Identify which cell holds the provided text, then report its (X, Y) central coordinate. 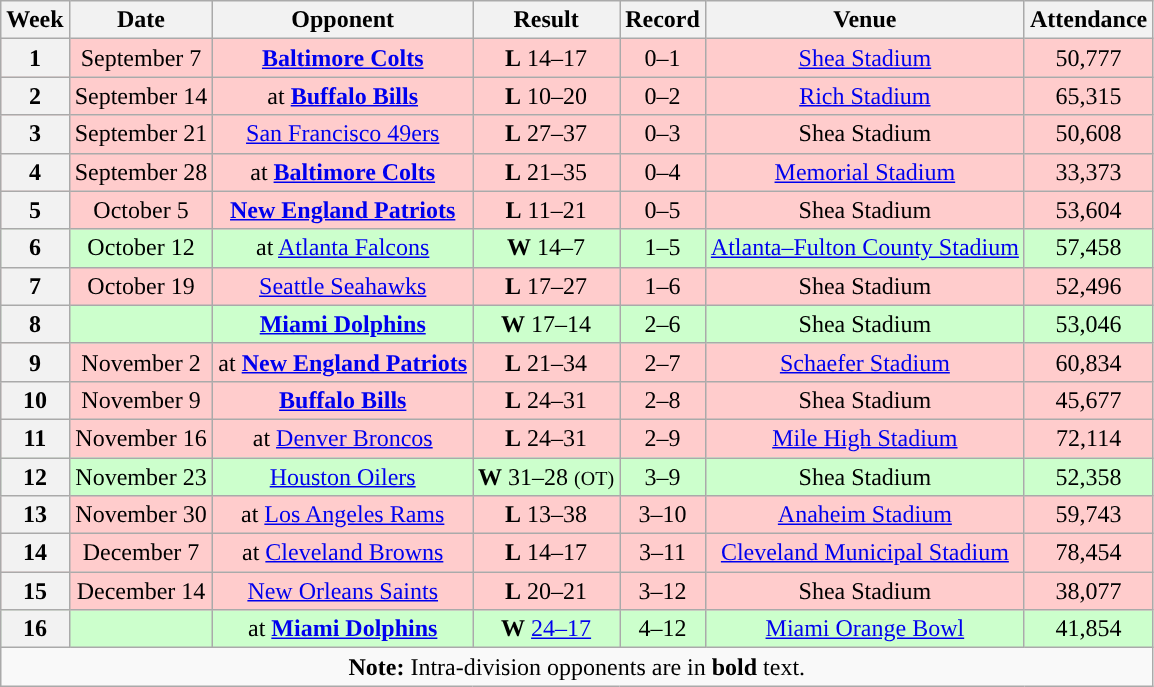
0–4 (663, 172)
New Orleans Saints (343, 591)
L 27–37 (546, 134)
W 24–17 (546, 629)
50,777 (1088, 58)
L 17–27 (546, 286)
September 14 (141, 96)
0–1 (663, 58)
Houston Oilers (343, 477)
at New England Patriots (343, 362)
4–12 (663, 629)
11 (35, 438)
San Francisco 49ers (343, 134)
at Miami Dolphins (343, 629)
Miami Dolphins (343, 324)
52,358 (1088, 477)
60,834 (1088, 362)
10 (35, 400)
Record (663, 20)
L 20–21 (546, 591)
at Los Angeles Rams (343, 515)
9 (35, 362)
Result (546, 20)
57,458 (1088, 248)
October 5 (141, 210)
41,854 (1088, 629)
at Denver Broncos (343, 438)
November 30 (141, 515)
53,046 (1088, 324)
2–6 (663, 324)
1 (35, 58)
4 (35, 172)
72,114 (1088, 438)
Buffalo Bills (343, 400)
September 28 (141, 172)
Atlanta–Fulton County Stadium (864, 248)
at Buffalo Bills (343, 96)
November 16 (141, 438)
45,677 (1088, 400)
78,454 (1088, 553)
Mile High Stadium (864, 438)
at Cleveland Browns (343, 553)
November 2 (141, 362)
8 (35, 324)
14 (35, 553)
3–11 (663, 553)
12 (35, 477)
at Atlanta Falcons (343, 248)
2–9 (663, 438)
2 (35, 96)
New England Patriots (343, 210)
38,077 (1088, 591)
7 (35, 286)
0–5 (663, 210)
L 21–35 (546, 172)
Opponent (343, 20)
13 (35, 515)
L 13–38 (546, 515)
1–6 (663, 286)
October 12 (141, 248)
5 (35, 210)
Memorial Stadium (864, 172)
September 21 (141, 134)
W 31–28 (OT) (546, 477)
Baltimore Colts (343, 58)
November 23 (141, 477)
3–10 (663, 515)
L 11–21 (546, 210)
W 14–7 (546, 248)
December 14 (141, 591)
Seattle Seahawks (343, 286)
52,496 (1088, 286)
2–7 (663, 362)
0–3 (663, 134)
October 19 (141, 286)
December 7 (141, 553)
59,743 (1088, 515)
0–2 (663, 96)
Schaefer Stadium (864, 362)
1–5 (663, 248)
W 17–14 (546, 324)
Rich Stadium (864, 96)
2–8 (663, 400)
November 9 (141, 400)
15 (35, 591)
L 21–34 (546, 362)
Date (141, 20)
33,373 (1088, 172)
Venue (864, 20)
L 10–20 (546, 96)
Note: Intra-division opponents are in bold text. (577, 667)
50,608 (1088, 134)
at Baltimore Colts (343, 172)
Anaheim Stadium (864, 515)
Attendance (1088, 20)
Cleveland Municipal Stadium (864, 553)
Miami Orange Bowl (864, 629)
16 (35, 629)
3–9 (663, 477)
53,604 (1088, 210)
65,315 (1088, 96)
3–12 (663, 591)
Week (35, 20)
6 (35, 248)
3 (35, 134)
September 7 (141, 58)
